Extract the [X, Y] coordinate from the center of the cell holding the provided text.  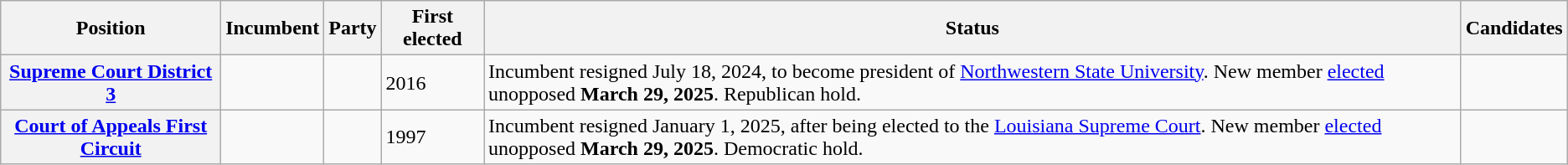
Incumbent resigned July 18, 2024, to become president of Northwestern State University. New member elected unopposed March 29, 2025. Republican hold. [973, 82]
Party [353, 28]
Candidates [1514, 28]
Incumbent [273, 28]
2016 [432, 82]
Status [973, 28]
First elected [432, 28]
Incumbent resigned January 1, 2025, after being elected to the Louisiana Supreme Court. New member elected unopposed March 29, 2025. Democratic hold. [973, 137]
Supreme Court District 3 [111, 82]
1997 [432, 137]
Court of Appeals First Circuit [111, 137]
Position [111, 28]
